Extract the [x, y] coordinate from the center of the cell holding the provided text.  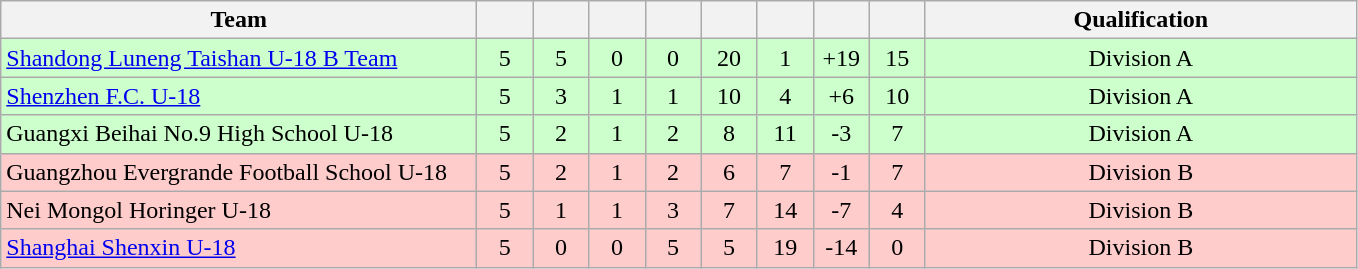
-14 [841, 248]
-7 [841, 210]
14 [785, 210]
15 [897, 58]
-1 [841, 172]
+19 [841, 58]
Guangxi Beihai No.9 High School U-18 [239, 134]
8 [729, 134]
6 [729, 172]
11 [785, 134]
Guangzhou Evergrande Football School U-18 [239, 172]
Shenzhen F.C. U-18 [239, 96]
19 [785, 248]
Nei Mongol Horinger U-18 [239, 210]
Qualification [1140, 20]
Shandong Luneng Taishan U-18 B Team [239, 58]
Shanghai Shenxin U-18 [239, 248]
20 [729, 58]
Team [239, 20]
+6 [841, 96]
-3 [841, 134]
